For the text-containing cell, return its midpoint in (X, Y) coordinate format. 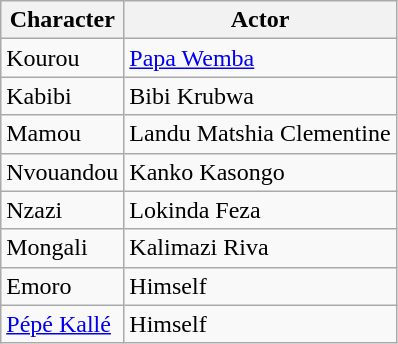
Kanko Kasongo (260, 172)
Kalimazi Riva (260, 248)
Papa Wemba (260, 58)
Emoro (62, 286)
Mamou (62, 134)
Actor (260, 20)
Kabibi (62, 96)
Nzazi (62, 210)
Pépé Kallé (62, 324)
Landu Matshia Clementine (260, 134)
Lokinda Feza (260, 210)
Kourou (62, 58)
Mongali (62, 248)
Nvouandou (62, 172)
Bibi Krubwa (260, 96)
Character (62, 20)
